Identify which cell holds the provided text, then report its [X, Y] central coordinate. 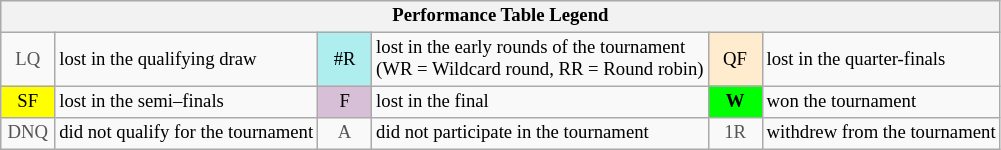
#R [345, 60]
A [345, 134]
W [735, 102]
QF [735, 60]
LQ [28, 60]
1R [735, 134]
did not participate in the tournament [540, 134]
lost in the semi–finals [186, 102]
lost in the final [540, 102]
SF [28, 102]
lost in the quarter-finals [881, 60]
Performance Table Legend [500, 16]
did not qualify for the tournament [186, 134]
DNQ [28, 134]
won the tournament [881, 102]
lost in the early rounds of the tournament(WR = Wildcard round, RR = Round robin) [540, 60]
F [345, 102]
lost in the qualifying draw [186, 60]
withdrew from the tournament [881, 134]
